From the cell containing the given text, extract its center point as [x, y] coordinate. 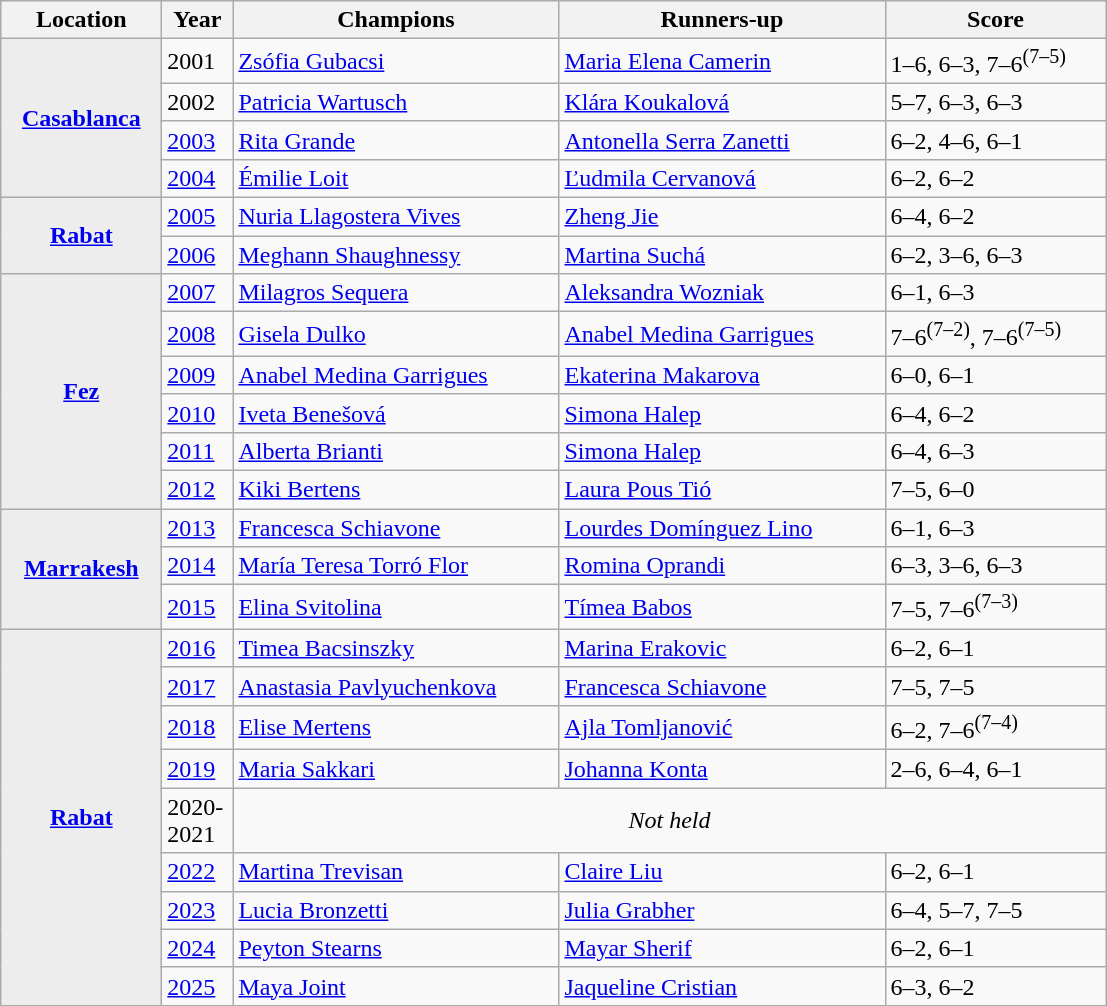
2004 [198, 178]
Timea Bacsinszky [396, 648]
2012 [198, 489]
7–6(7–2), 7–6(7–5) [996, 334]
Klára Koukalová [722, 102]
2002 [198, 102]
Alberta Brianti [396, 451]
2005 [198, 217]
Fez [82, 392]
6–4, 6–3 [996, 451]
2019 [198, 769]
6–3, 3–6, 6–3 [996, 566]
Anastasia Pavlyuchenkova [396, 686]
6–2, 7–6(7–4) [996, 728]
Lucia Bronzetti [396, 910]
Émilie Loit [396, 178]
María Teresa Torró Flor [396, 566]
Champions [396, 20]
2008 [198, 334]
Meghann Shaughnessy [396, 255]
Ľudmila Cervanová [722, 178]
5–7, 6–3, 6–3 [996, 102]
2007 [198, 293]
2020- 2021 [198, 820]
2010 [198, 413]
6–2, 6–2 [996, 178]
Zheng Jie [722, 217]
Julia Grabher [722, 910]
Lourdes Domínguez Lino [722, 528]
Not held [670, 820]
2–6, 6–4, 6–1 [996, 769]
2024 [198, 948]
Location [82, 20]
Kiki Bertens [396, 489]
1–6, 6–3, 7–6(7–5) [996, 62]
7–5, 6–0 [996, 489]
Score [996, 20]
2016 [198, 648]
2018 [198, 728]
Zsófia Gubacsi [396, 62]
Maria Elena Camerin [722, 62]
2015 [198, 608]
7–5, 7–6(7–3) [996, 608]
2006 [198, 255]
6–0, 6–1 [996, 375]
Maya Joint [396, 986]
2014 [198, 566]
Rita Grande [396, 140]
Year [198, 20]
Elina Svitolina [396, 608]
6–4, 5–7, 7–5 [996, 910]
2025 [198, 986]
2013 [198, 528]
Gisela Dulko [396, 334]
2003 [198, 140]
2023 [198, 910]
Elise Mertens [396, 728]
6–2, 4–6, 6–1 [996, 140]
Martina Trevisan [396, 872]
Ekaterina Makarova [722, 375]
2022 [198, 872]
Martina Suchá [722, 255]
Maria Sakkari [396, 769]
Mayar Sherif [722, 948]
6–2, 3–6, 6–3 [996, 255]
Johanna Konta [722, 769]
2011 [198, 451]
Antonella Serra Zanetti [722, 140]
Tímea Babos [722, 608]
2001 [198, 62]
Runners-up [722, 20]
Iveta Benešová [396, 413]
Laura Pous Tió [722, 489]
Marrakesh [82, 570]
6–3, 6–2 [996, 986]
7–5, 7–5 [996, 686]
Aleksandra Wozniak [722, 293]
Marina Erakovic [722, 648]
2009 [198, 375]
Ajla Tomljanović [722, 728]
Jaqueline Cristian [722, 986]
Nuria Llagostera Vives [396, 217]
2017 [198, 686]
Romina Oprandi [722, 566]
Casablanca [82, 118]
Claire Liu [722, 872]
Patricia Wartusch [396, 102]
Peyton Stearns [396, 948]
Milagros Sequera [396, 293]
